Locate the cell with the specified text and output its [x, y] center coordinate. 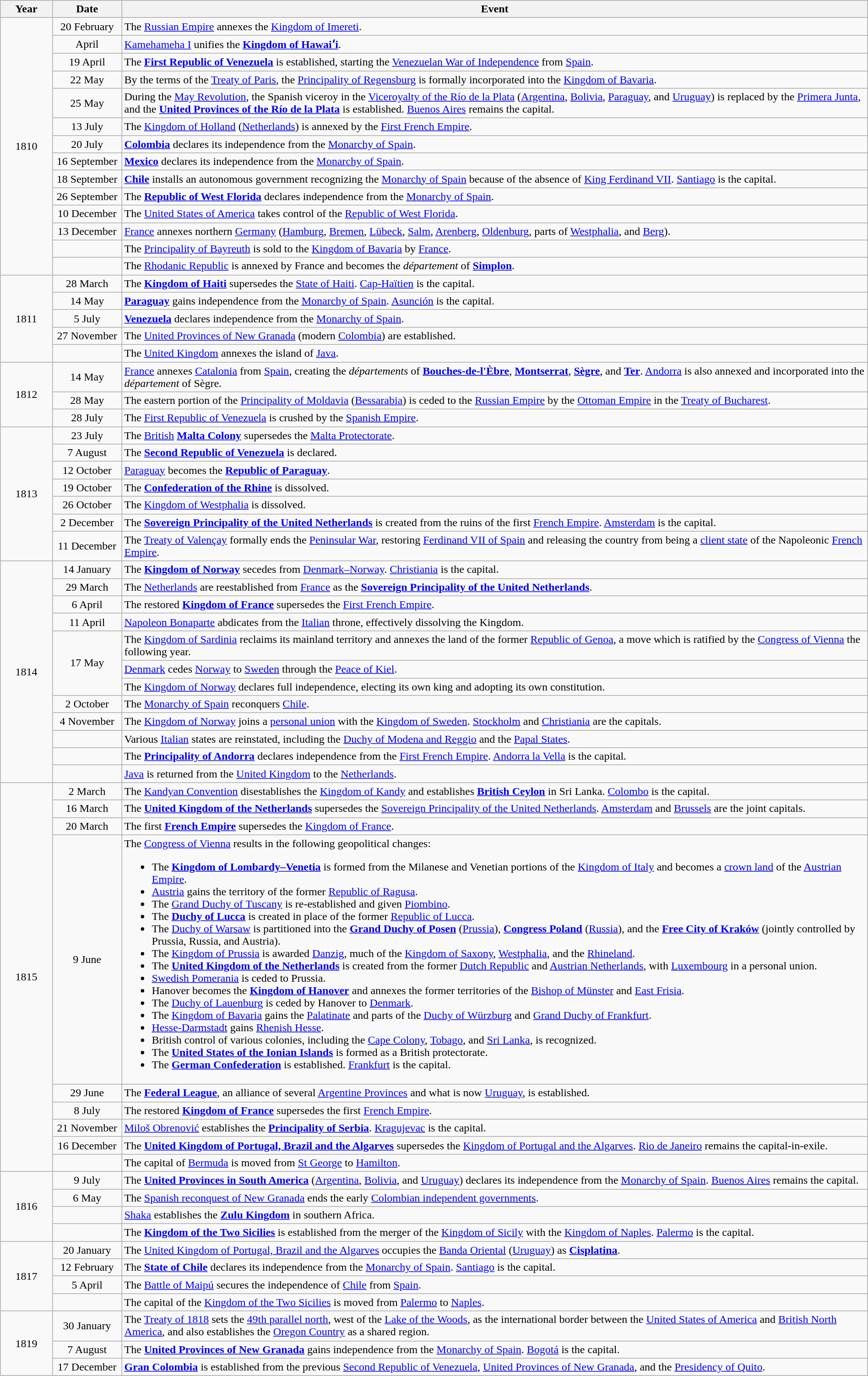
The capital of the Kingdom of the Two Sicilies is moved from Palermo to Naples. [494, 1302]
Miloš Obrenović establishes the Principality of Serbia. Kragujevac is the capital. [494, 1128]
1812 [27, 394]
The Kandyan Convention disestablishes the Kingdom of Kandy and establishes British Ceylon in Sri Lanka. Colombo is the capital. [494, 791]
17 May [87, 663]
The Second Republic of Venezuela is declared. [494, 453]
The Spanish reconquest of New Granada ends the early Colombian independent governments. [494, 1197]
10 December [87, 214]
26 September [87, 196]
Paraguay becomes the Republic of Paraguay. [494, 470]
The United Provinces of New Granada (modern Colombia) are established. [494, 336]
Year [27, 9]
30 January [87, 1326]
By the terms of the Treaty of Paris, the Principality of Regensburg is formally incorporated into the Kingdom of Bavaria. [494, 79]
The United Kingdom annexes the island of Java. [494, 353]
2 December [87, 522]
The British Malta Colony supersedes the Malta Protectorate. [494, 435]
Chile installs an autonomous government recognizing the Monarchy of Spain because of the absence of King Ferdinand VII. Santiago is the capital. [494, 179]
20 March [87, 826]
2 March [87, 791]
The restored Kingdom of France supersedes the first French Empire. [494, 1110]
20 January [87, 1250]
The First Republic of Venezuela is established, starting the Venezuelan War of Independence from Spain. [494, 62]
The Kingdom of Norway joins a personal union with the Kingdom of Sweden. Stockholm and Christiania are the capitals. [494, 722]
29 March [87, 587]
Denmark cedes Norway to Sweden through the Peace of Kiel. [494, 669]
9 June [87, 960]
20 July [87, 144]
18 September [87, 179]
21 November [87, 1128]
Shaka establishes the Zulu Kingdom in southern Africa. [494, 1215]
The Netherlands are reestablished from France as the Sovereign Principality of the United Netherlands. [494, 587]
1811 [27, 318]
The United Kingdom of Portugal, Brazil and the Algarves occupies the Banda Oriental (Uruguay) as Cisplatina. [494, 1250]
The Kingdom of Norway secedes from Denmark–Norway. Christiania is the capital. [494, 570]
17 December [87, 1367]
Various Italian states are reinstated, including the Duchy of Modena and Reggio and the Papal States. [494, 739]
12 February [87, 1267]
22 May [87, 79]
Java is returned from the United Kingdom to the Netherlands. [494, 774]
29 June [87, 1093]
6 April [87, 604]
The Principality of Bayreuth is sold to the Kingdom of Bavaria by France. [494, 249]
The Sovereign Principality of the United Netherlands is created from the ruins of the first French Empire. Amsterdam is the capital. [494, 522]
The capital of Bermuda is moved from St George to Hamilton. [494, 1163]
The State of Chile declares its independence from the Monarchy of Spain. Santiago is the capital. [494, 1267]
28 May [87, 401]
16 December [87, 1145]
1819 [27, 1343]
8 July [87, 1110]
13 July [87, 127]
4 November [87, 722]
The Rhodanic Republic is annexed by France and becomes the département of Simplon. [494, 266]
The restored Kingdom of France supersedes the First French Empire. [494, 604]
1810 [27, 147]
28 July [87, 418]
April [87, 44]
Mexico declares its independence from the Monarchy of Spain. [494, 162]
1815 [27, 977]
The first French Empire supersedes the Kingdom of France. [494, 826]
19 April [87, 62]
Gran Colombia is established from the previous Second Republic of Venezuela, United Provinces of New Granada, and the Presidency of Quito. [494, 1367]
1817 [27, 1276]
Napoleon Bonaparte abdicates from the Italian throne, effectively dissolving the Kingdom. [494, 622]
The Kingdom of Westphalia is dissolved. [494, 505]
Kamehameha I unifies the Kingdom of Hawaiʻi. [494, 44]
The Russian Empire annexes the Kingdom of Imereti. [494, 27]
The Battle of Maipú secures the independence of Chile from Spain. [494, 1285]
20 February [87, 27]
Venezuela declares independence from the Monarchy of Spain. [494, 318]
12 October [87, 470]
The eastern portion of the Principality of Moldavia (Bessarabia) is ceded to the Russian Empire by the Ottoman Empire in the Treaty of Bucharest. [494, 401]
25 May [87, 103]
The Monarchy of Spain reconquers Chile. [494, 704]
The Kingdom of Haiti supersedes the State of Haiti. Cap-Haïtien is the capital. [494, 283]
France annexes northern Germany (Hamburg, Bremen, Lübeck, Salm, Arenberg, Oldenburg, parts of Westphalia, and Berg). [494, 231]
28 March [87, 283]
Event [494, 9]
11 December [87, 546]
The Republic of West Florida declares independence from the Monarchy of Spain. [494, 196]
16 March [87, 809]
Colombia declares its independence from the Monarchy of Spain. [494, 144]
19 October [87, 488]
26 October [87, 505]
The First Republic of Venezuela is crushed by the Spanish Empire. [494, 418]
16 September [87, 162]
Date [87, 9]
The Principality of Andorra declares independence from the First French Empire. Andorra la Vella is the capital. [494, 756]
11 April [87, 622]
5 April [87, 1285]
14 January [87, 570]
13 December [87, 231]
Paraguay gains independence from the Monarchy of Spain. Asunción is the capital. [494, 301]
The United Provinces of New Granada gains independence from the Monarchy of Spain. Bogotá is the capital. [494, 1349]
The United States of America takes control of the Republic of West Florida. [494, 214]
1816 [27, 1206]
The Federal League, an alliance of several Argentine Provinces and what is now Uruguay, is established. [494, 1093]
27 November [87, 336]
The Kingdom of the Two Sicilies is established from the merger of the Kingdom of Sicily with the Kingdom of Naples. Palermo is the capital. [494, 1233]
The United Kingdom of the Netherlands supersedes the Sovereign Principality of the United Netherlands. Amsterdam and Brussels are the joint capitals. [494, 809]
The Confederation of the Rhine is dissolved. [494, 488]
23 July [87, 435]
9 July [87, 1180]
1814 [27, 672]
The Kingdom of Norway declares full independence, electing its own king and adopting its own constitution. [494, 686]
5 July [87, 318]
6 May [87, 1197]
2 October [87, 704]
The Kingdom of Holland (Netherlands) is annexed by the First French Empire. [494, 127]
1813 [27, 494]
